Return (x, y) of the center of cell containing provided text 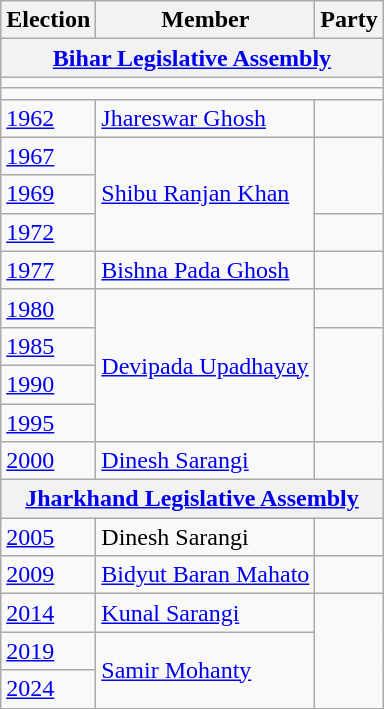
Bishna Pada Ghosh (206, 270)
2005 (48, 537)
Samir Mohanty (206, 670)
2009 (48, 575)
Bihar Legislative Assembly (192, 58)
2024 (48, 689)
1969 (48, 194)
2019 (48, 651)
Election (48, 20)
Bidyut Baran Mahato (206, 575)
Devipada Upadhayay (206, 365)
Jhareswar Ghosh (206, 118)
2000 (48, 461)
1990 (48, 384)
Party (349, 20)
Jharkhand Legislative Assembly (192, 499)
2014 (48, 613)
Member (206, 20)
1967 (48, 156)
1995 (48, 423)
1972 (48, 232)
Shibu Ranjan Khan (206, 194)
1980 (48, 308)
Kunal Sarangi (206, 613)
1977 (48, 270)
1962 (48, 118)
1985 (48, 346)
